Detect which cell encompasses the target text, then output its (x, y) center coordinate. 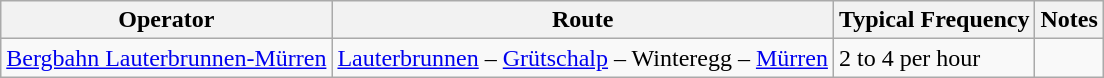
Notes (1069, 20)
Lauterbrunnen – Grütschalp – Winteregg – Mürren (583, 58)
Bergbahn Lauterbrunnen-Mürren (166, 58)
Operator (166, 20)
Route (583, 20)
Typical Frequency (934, 20)
2 to 4 per hour (934, 58)
